Scan for the cell matching the given text and deliver its [x, y] coordinate at center. 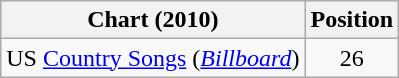
Chart (2010) [153, 20]
26 [352, 58]
US Country Songs (Billboard) [153, 58]
Position [352, 20]
